Output the (x, y) coordinate of the center of the cell containing the given text.  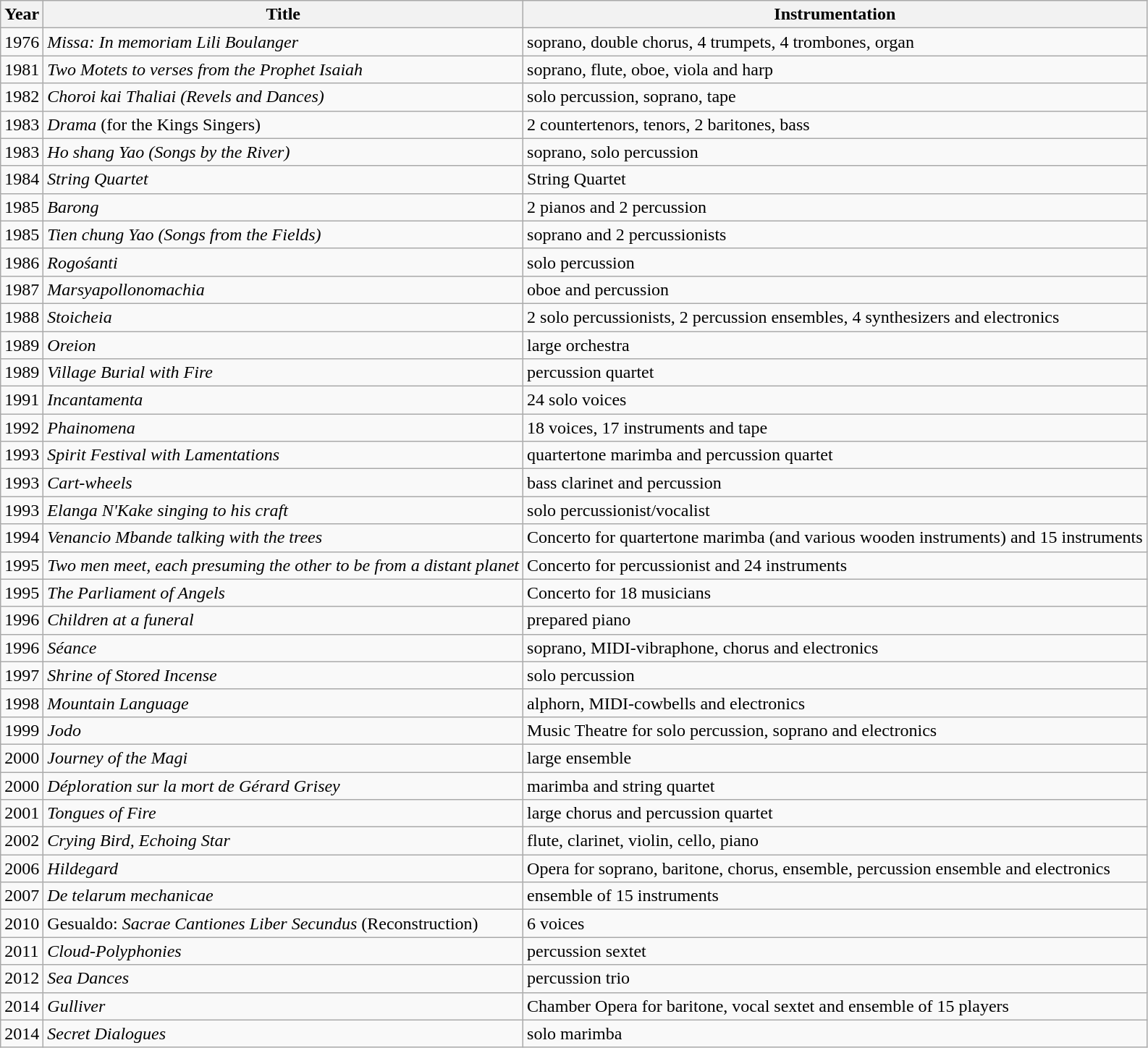
2002 (22, 841)
Instrumentation (835, 14)
Incantamenta (284, 400)
Jodo (284, 730)
Concerto for quartertone marimba (and various wooden instruments) and 15 instruments (835, 538)
Two men meet, each presuming the other to be from a distant planet (284, 565)
18 voices, 17 instruments and tape (835, 428)
Hildegard (284, 869)
prepared piano (835, 620)
large ensemble (835, 758)
Sea Dances (284, 979)
1982 (22, 97)
Tongues of Fire (284, 814)
large chorus and percussion quartet (835, 814)
1992 (22, 428)
1984 (22, 179)
1976 (22, 42)
Séance (284, 648)
Barong (284, 207)
Year (22, 14)
24 solo voices (835, 400)
soprano, MIDI-vibraphone, chorus and electronics (835, 648)
oboe and percussion (835, 290)
Journey of the Magi (284, 758)
1986 (22, 262)
percussion quartet (835, 373)
Gulliver (284, 1006)
1998 (22, 703)
2 pianos and 2 percussion (835, 207)
large orchestra (835, 345)
Drama (for the Kings Singers) (284, 124)
solo percussionist/vocalist (835, 510)
ensemble of 15 instruments (835, 896)
Tien chung Yao (Songs from the Fields) (284, 234)
Cart-wheels (284, 483)
solo marimba (835, 1034)
Oreion (284, 345)
soprano, double chorus, 4 trumpets, 4 trombones, organ (835, 42)
Shrine of Stored Incense (284, 675)
The Parliament of Angels (284, 593)
Concerto for percussionist and 24 instruments (835, 565)
soprano, flute, oboe, viola and harp (835, 69)
bass clarinet and percussion (835, 483)
Secret Dialogues (284, 1034)
Rogośanti (284, 262)
solo percussion, soprano, tape (835, 97)
1997 (22, 675)
Phainomena (284, 428)
Elanga N'Kake singing to his craft (284, 510)
flute, clarinet, violin, cello, piano (835, 841)
Cloud-Polyphonies (284, 951)
marimba and string quartet (835, 785)
Déploration sur la mort de Gérard Grisey (284, 785)
2006 (22, 869)
percussion trio (835, 979)
Village Burial with Fire (284, 373)
Crying Bird, Echoing Star (284, 841)
Missa: In memoriam Lili Boulanger (284, 42)
Choroi kai Thaliai (Revels and Dances) (284, 97)
alphorn, MIDI-cowbells and electronics (835, 703)
Ho shang Yao (Songs by the River) (284, 152)
1994 (22, 538)
Spirit Festival with Lamentations (284, 455)
Mountain Language (284, 703)
1999 (22, 730)
2012 (22, 979)
Chamber Opera for baritone, vocal sextet and ensemble of 15 players (835, 1006)
Concerto for 18 musicians (835, 593)
1988 (22, 317)
2007 (22, 896)
Stoicheia (284, 317)
Music Theatre for solo percussion, soprano and electronics (835, 730)
1991 (22, 400)
Marsyapollonomachia (284, 290)
De telarum mechanicae (284, 896)
Two Motets to verses from the Prophet Isaiah (284, 69)
soprano and 2 percussionists (835, 234)
1981 (22, 69)
Title (284, 14)
2 countertenors, tenors, 2 baritones, bass (835, 124)
quartertone marimba and percussion quartet (835, 455)
percussion sextet (835, 951)
2011 (22, 951)
2010 (22, 924)
Opera for soprano, baritone, chorus, ensemble, percussion ensemble and electronics (835, 869)
6 voices (835, 924)
Children at a funeral (284, 620)
Venancio Mbande talking with the trees (284, 538)
soprano, solo percussion (835, 152)
1987 (22, 290)
2001 (22, 814)
2 solo percussionists, 2 percussion ensembles, 4 synthesizers and electronics (835, 317)
Gesualdo: Sacrae Cantiones Liber Secundus (Reconstruction) (284, 924)
